Return [X, Y] of the center of cell containing provided text 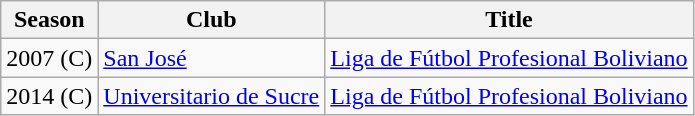
Title [509, 20]
Universitario de Sucre [212, 96]
Club [212, 20]
2014 (C) [50, 96]
Season [50, 20]
San José [212, 58]
2007 (C) [50, 58]
